Return the [X, Y] coordinate for the center point of the cell that contains the specified text.  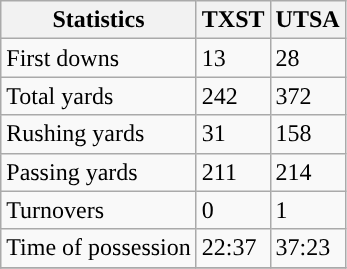
13 [233, 58]
First downs [99, 58]
28 [308, 58]
372 [308, 96]
22:37 [233, 248]
Passing yards [99, 172]
31 [233, 134]
Turnovers [99, 210]
37:23 [308, 248]
TXST [233, 20]
Time of possession [99, 248]
214 [308, 172]
211 [233, 172]
UTSA [308, 20]
1 [308, 210]
Statistics [99, 20]
Rushing yards [99, 134]
Total yards [99, 96]
242 [233, 96]
0 [233, 210]
158 [308, 134]
